Determine the [X, Y] coordinate at the center of the cell enclosing the given text.  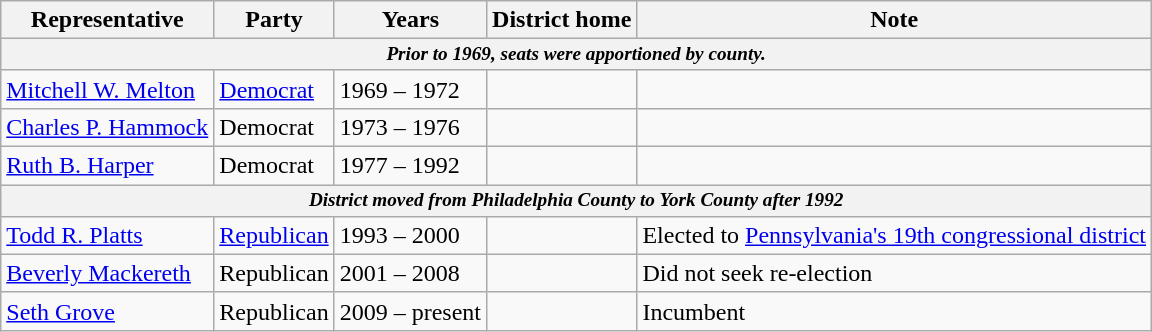
1993 – 2000 [410, 235]
Did not seek re-election [894, 273]
Beverly Mackereth [108, 273]
Party [274, 20]
Seth Grove [108, 311]
1973 – 1976 [410, 128]
Mitchell W. Melton [108, 89]
Todd R. Platts [108, 235]
2009 – present [410, 311]
Years [410, 20]
1969 – 1972 [410, 89]
Charles P. Hammock [108, 128]
District moved from Philadelphia County to York County after 1992 [576, 201]
Prior to 1969, seats were apportioned by county. [576, 55]
District home [562, 20]
Representative [108, 20]
Elected to Pennsylvania's 19th congressional district [894, 235]
Ruth B. Harper [108, 166]
1977 – 1992 [410, 166]
2001 – 2008 [410, 273]
Note [894, 20]
Incumbent [894, 311]
